Scan for the cell matching the given text and deliver its [X, Y] coordinate at center. 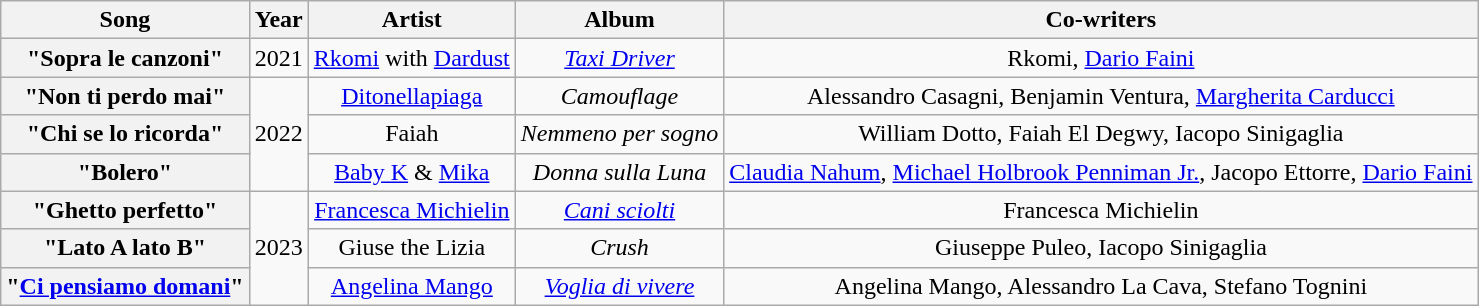
Taxi Driver [619, 58]
Artist [412, 20]
"Sopra le canzoni" [125, 58]
Baby K & Mika [412, 172]
Cani sciolti [619, 210]
Nemmeno per sogno [619, 134]
Giuse the Lizia [412, 248]
"Lato A lato B" [125, 248]
Alessandro Casagni, Benjamin Ventura, Margherita Carducci [1101, 96]
Claudia Nahum, Michael Holbrook Penniman Jr., Jacopo Ettorre, Dario Faini [1101, 172]
Rkomi with Dardust [412, 58]
Crush [619, 248]
Song [125, 20]
2023 [278, 248]
"Chi se lo ricorda" [125, 134]
Co-writers [1101, 20]
Year [278, 20]
William Dotto, Faiah El Degwy, Iacopo Sinigaglia [1101, 134]
"Non ti perdo mai" [125, 96]
"Ci pensiamo domani" [125, 286]
"Ghetto perfetto" [125, 210]
Angelina Mango [412, 286]
Faiah [412, 134]
Rkomi, Dario Faini [1101, 58]
Voglia di vivere [619, 286]
Donna sulla Luna [619, 172]
"Bolero" [125, 172]
2022 [278, 134]
Giuseppe Puleo, Iacopo Sinigaglia [1101, 248]
Angelina Mango, Alessandro La Cava, Stefano Tognini [1101, 286]
Ditonellapiaga [412, 96]
Camouflage [619, 96]
2021 [278, 58]
Album [619, 20]
